Detect which cell encompasses the target text, then output its (x, y) center coordinate. 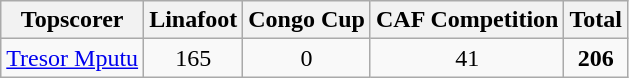
Congo Cup (307, 20)
0 (307, 58)
206 (596, 58)
165 (194, 58)
Total (596, 20)
CAF Competition (467, 20)
41 (467, 58)
Topscorer (72, 20)
Tresor Mputu (72, 58)
Linafoot (194, 20)
